Extract the [x, y] coordinate from the center of the cell holding the provided text.  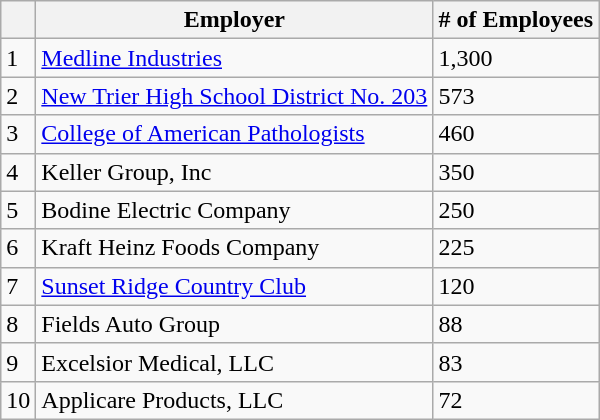
350 [516, 172]
83 [516, 362]
9 [18, 362]
5 [18, 210]
New Trier High School District No. 203 [234, 96]
1 [18, 58]
250 [516, 210]
6 [18, 248]
1,300 [516, 58]
4 [18, 172]
10 [18, 400]
Keller Group, Inc [234, 172]
460 [516, 134]
Employer [234, 20]
88 [516, 324]
120 [516, 286]
Excelsior Medical, LLC [234, 362]
8 [18, 324]
Medline Industries [234, 58]
College of American Pathologists [234, 134]
72 [516, 400]
Bodine Electric Company [234, 210]
# of Employees [516, 20]
573 [516, 96]
Kraft Heinz Foods Company [234, 248]
225 [516, 248]
Applicare Products, LLC [234, 400]
Fields Auto Group [234, 324]
7 [18, 286]
Sunset Ridge Country Club [234, 286]
3 [18, 134]
2 [18, 96]
